Find where the given text appears and provide that cell's center as [X, Y] coordinate. 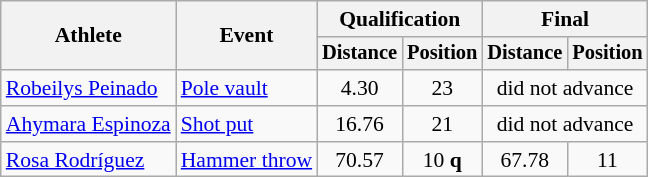
21 [442, 124]
23 [442, 88]
16.76 [360, 124]
Shot put [246, 124]
Pole vault [246, 88]
Ahymara Espinoza [88, 124]
Event [246, 36]
Qualification [400, 19]
Athlete [88, 36]
4.30 [360, 88]
Robeilys Peinado [88, 88]
Final [564, 19]
